Locate the cell with the specified text and output its (x, y) center coordinate. 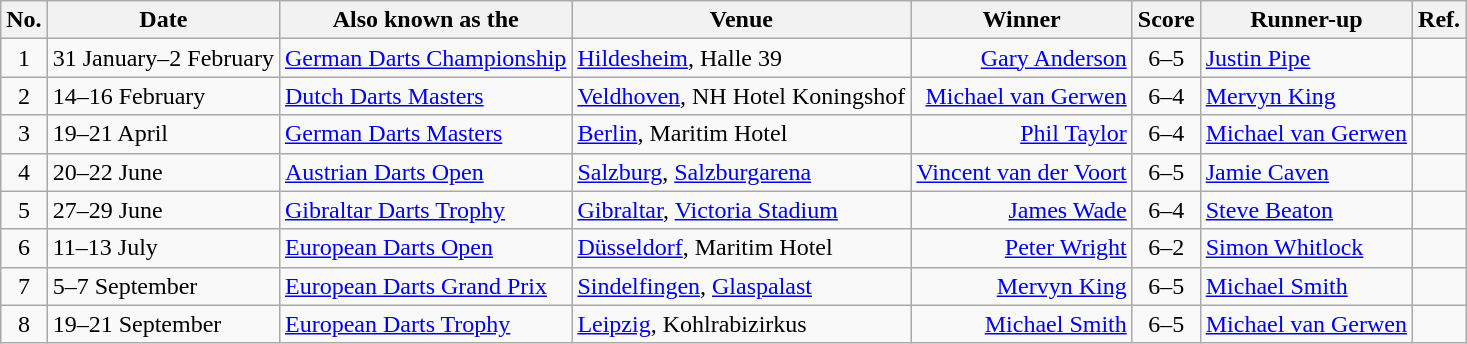
Leipzig, Kohlrabizirkus (742, 324)
Jamie Caven (1306, 172)
6–2 (1166, 248)
Veldhoven, NH Hotel Koningshof (742, 96)
3 (24, 134)
Winner (1022, 20)
19–21 April (163, 134)
1 (24, 58)
Simon Whitlock (1306, 248)
Peter Wright (1022, 248)
20–22 June (163, 172)
27–29 June (163, 210)
European Darts Grand Prix (425, 286)
14–16 February (163, 96)
Dutch Darts Masters (425, 96)
German Darts Championship (425, 58)
Berlin, Maritim Hotel (742, 134)
Austrian Darts Open (425, 172)
6 (24, 248)
Gary Anderson (1022, 58)
Hildesheim, Halle 39 (742, 58)
European Darts Trophy (425, 324)
7 (24, 286)
Ref. (1440, 20)
German Darts Masters (425, 134)
Justin Pipe (1306, 58)
Gibraltar Darts Trophy (425, 210)
Steve Beaton (1306, 210)
Date (163, 20)
Also known as the (425, 20)
8 (24, 324)
Phil Taylor (1022, 134)
James Wade (1022, 210)
31 January–2 February (163, 58)
European Darts Open (425, 248)
19–21 September (163, 324)
Salzburg, Salzburgarena (742, 172)
Score (1166, 20)
4 (24, 172)
Sindelfingen, Glaspalast (742, 286)
Runner-up (1306, 20)
2 (24, 96)
Gibraltar, Victoria Stadium (742, 210)
5–7 September (163, 286)
Venue (742, 20)
Vincent van der Voort (1022, 172)
No. (24, 20)
Düsseldorf, Maritim Hotel (742, 248)
5 (24, 210)
11–13 July (163, 248)
